Pinpoint the cell where the given text exists, returning its [x, y] midpoint coordinate. 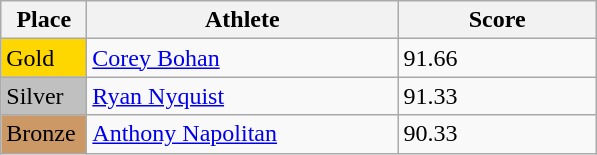
90.33 [498, 134]
Ryan Nyquist [242, 96]
Silver [44, 96]
Gold [44, 58]
Corey Bohan [242, 58]
Athlete [242, 20]
91.33 [498, 96]
Score [498, 20]
Bronze [44, 134]
91.66 [498, 58]
Place [44, 20]
Anthony Napolitan [242, 134]
